Detect which cell encompasses the target text, then output its [X, Y] center coordinate. 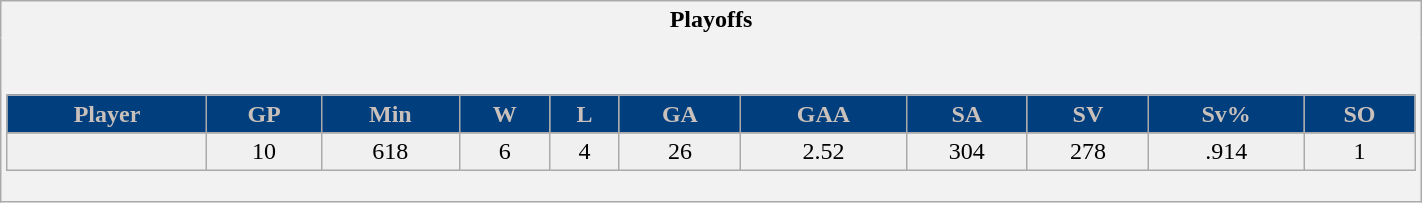
SA [966, 114]
.914 [1226, 152]
6 [505, 152]
SV [1088, 114]
278 [1088, 152]
GA [680, 114]
26 [680, 152]
GP [264, 114]
2.52 [824, 152]
4 [585, 152]
Player GP Min W L GA GAA SA SV Sv% SO 10 618 6 4 26 2.52 304 278 .914 1 [711, 120]
Min [390, 114]
618 [390, 152]
L [585, 114]
SO [1360, 114]
304 [966, 152]
W [505, 114]
Player [107, 114]
Playoffs [711, 20]
GAA [824, 114]
10 [264, 152]
1 [1360, 152]
Sv% [1226, 114]
